Search for the cell housing the specified text and yield its [X, Y] center coordinate. 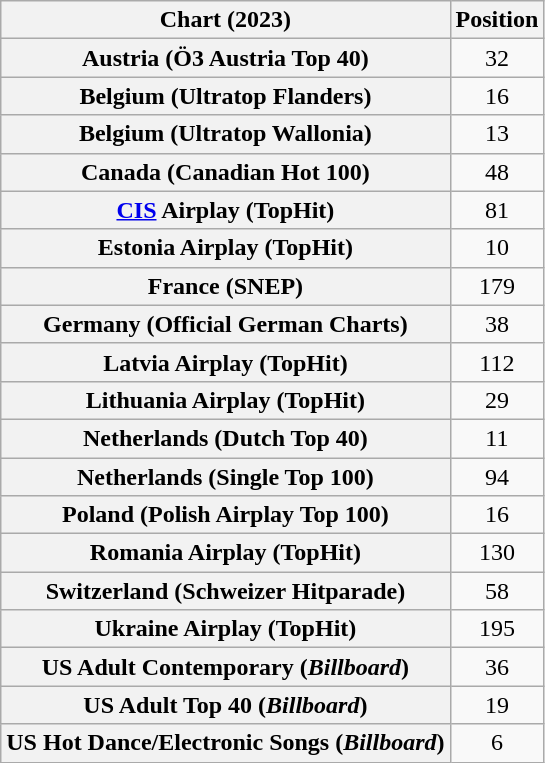
29 [497, 400]
195 [497, 629]
Netherlands (Dutch Top 40) [226, 438]
48 [497, 172]
130 [497, 553]
Ukraine Airplay (TopHit) [226, 629]
Belgium (Ultratop Wallonia) [226, 134]
Belgium (Ultratop Flanders) [226, 96]
13 [497, 134]
Lithuania Airplay (TopHit) [226, 400]
81 [497, 210]
179 [497, 286]
112 [497, 362]
94 [497, 477]
58 [497, 591]
Position [497, 20]
Austria (Ö3 Austria Top 40) [226, 58]
Germany (Official German Charts) [226, 324]
36 [497, 667]
Canada (Canadian Hot 100) [226, 172]
Romania Airplay (TopHit) [226, 553]
19 [497, 705]
US Hot Dance/Electronic Songs (Billboard) [226, 743]
6 [497, 743]
32 [497, 58]
US Adult Top 40 (Billboard) [226, 705]
France (SNEP) [226, 286]
Poland (Polish Airplay Top 100) [226, 515]
Chart (2023) [226, 20]
US Adult Contemporary (Billboard) [226, 667]
CIS Airplay (TopHit) [226, 210]
Estonia Airplay (TopHit) [226, 248]
11 [497, 438]
Switzerland (Schweizer Hitparade) [226, 591]
Netherlands (Single Top 100) [226, 477]
Latvia Airplay (TopHit) [226, 362]
38 [497, 324]
10 [497, 248]
